Find where the given text appears and provide that cell's center as [x, y] coordinate. 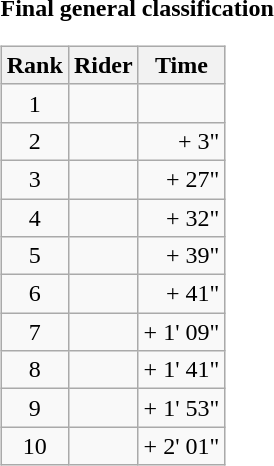
+ 41" [182, 294]
9 [34, 408]
Time [182, 65]
10 [34, 446]
+ 1' 53" [182, 408]
Rider [103, 65]
+ 1' 09" [182, 332]
1 [34, 103]
8 [34, 370]
+ 32" [182, 217]
+ 2' 01" [182, 446]
+ 27" [182, 179]
5 [34, 256]
+ 3" [182, 141]
Rank [34, 65]
6 [34, 294]
2 [34, 141]
4 [34, 217]
3 [34, 179]
7 [34, 332]
+ 1' 41" [182, 370]
+ 39" [182, 256]
